Return (X, Y) of the center of cell containing provided text 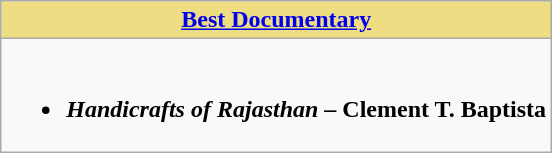
Handicrafts of Rajasthan – Clement T. Baptista (276, 96)
Best Documentary (276, 20)
